Pinpoint the cell where the given text exists, returning its (X, Y) midpoint coordinate. 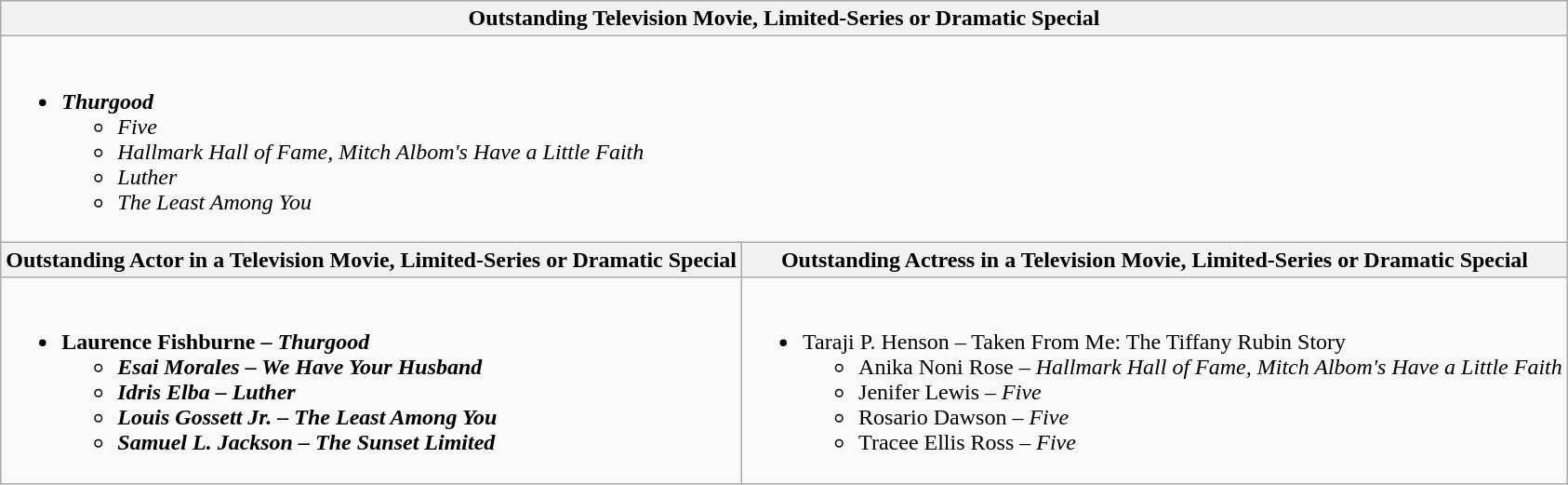
Outstanding Actor in a Television Movie, Limited-Series or Dramatic Special (372, 260)
Outstanding Actress in a Television Movie, Limited-Series or Dramatic Special (1155, 260)
Outstanding Television Movie, Limited-Series or Dramatic Special (785, 19)
ThurgoodFiveHallmark Hall of Fame, Mitch Albom's Have a Little FaithLutherThe Least Among You (785, 140)
